Find where the given text appears and provide that cell's center as [x, y] coordinate. 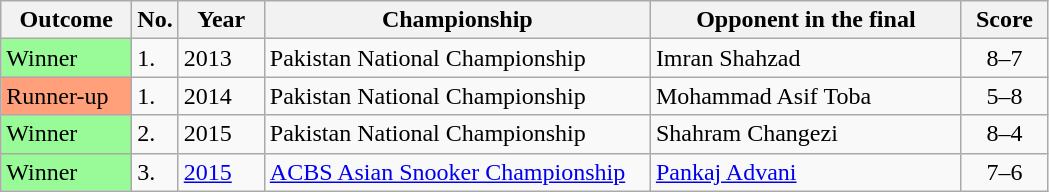
7–6 [1004, 172]
Pankaj Advani [806, 172]
Championship [457, 20]
Runner-up [66, 96]
Opponent in the final [806, 20]
3. [155, 172]
Shahram Changezi [806, 134]
2013 [221, 58]
Year [221, 20]
5–8 [1004, 96]
Outcome [66, 20]
2. [155, 134]
8–7 [1004, 58]
Imran Shahzad [806, 58]
No. [155, 20]
Score [1004, 20]
2014 [221, 96]
ACBS Asian Snooker Championship [457, 172]
Mohammad Asif Toba [806, 96]
8–4 [1004, 134]
